Detect which cell encompasses the target text, then output its [x, y] center coordinate. 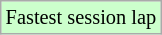
Fastest session lap [81, 17]
